Capture the cell that displays the provided text and extract its [x, y] central coordinate. 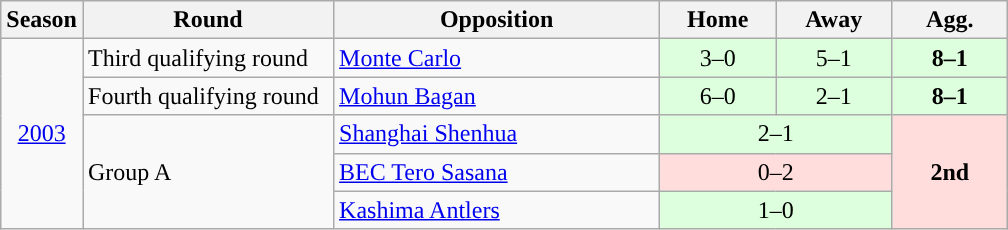
Monte Carlo [497, 58]
BEC Tero Sasana [497, 172]
Season [42, 20]
Third qualifying round [208, 58]
3–0 [718, 58]
Round [208, 20]
Away [834, 20]
Shanghai Shenhua [497, 134]
Fourth qualifying round [208, 96]
5–1 [834, 58]
Home [718, 20]
2nd [950, 172]
0–2 [776, 172]
Mohun Bagan [497, 96]
2003 [42, 134]
6–0 [718, 96]
Opposition [497, 20]
1–0 [776, 210]
Group A [208, 172]
Kashima Antlers [497, 210]
Agg. [950, 20]
